Return [X, Y] of the center of cell containing provided text 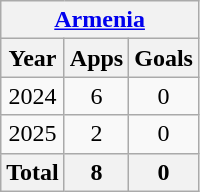
Year [33, 58]
2025 [33, 134]
Armenia [100, 20]
8 [96, 172]
Apps [96, 58]
Goals [164, 58]
Total [33, 172]
2024 [33, 96]
6 [96, 96]
2 [96, 134]
